Detect which cell encompasses the target text, then output its (X, Y) center coordinate. 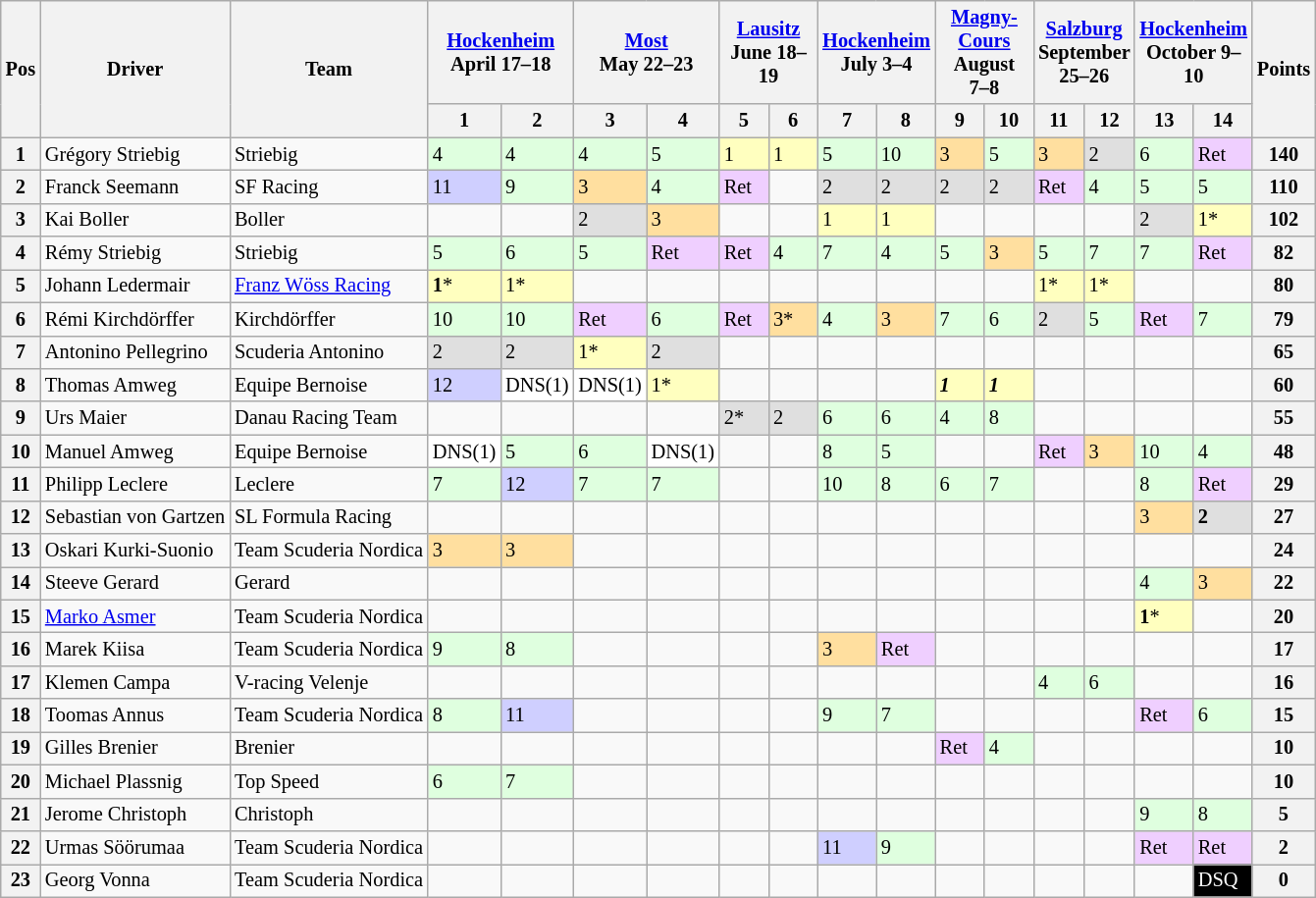
Antonino Pellegrino (135, 352)
24 (1284, 551)
Georg Vonna (135, 880)
Leclere (329, 484)
Jerome Christoph (135, 815)
0 (1284, 880)
Grégory Striebig (135, 154)
Gilles Brenier (135, 748)
Marek Kiisa (135, 649)
Toomas Annus (135, 715)
29 (1284, 484)
80 (1284, 286)
Points (1284, 69)
60 (1284, 385)
Urs Maier (135, 418)
19 (21, 748)
Scuderia Antonino (329, 352)
Steeve Gerard (135, 583)
Magny-CoursAugust7–8 (984, 52)
SL Formula Racing (329, 517)
Manuel Amweg (135, 451)
HockenheimJuly 3–4 (876, 52)
Danau Racing Team (329, 418)
DSQ (1223, 880)
HockenheimApril 17–18 (500, 52)
18 (21, 715)
Franck Seemann (135, 186)
140 (1284, 154)
Klemen Campa (135, 682)
Rémy Striebig (135, 253)
Kirchdörffer (329, 319)
Franz Wöss Racing (329, 286)
MostMay 22–23 (646, 52)
Marko Asmer (135, 616)
Oskari Kurki-Suonio (135, 551)
Boller (329, 220)
LausitzJune 18–19 (768, 52)
Gerard (329, 583)
Rémi Kirchdörffer (135, 319)
3* (793, 319)
Johann Ledermair (135, 286)
Brenier (329, 748)
27 (1284, 517)
SF Racing (329, 186)
Philipp Leclere (135, 484)
23 (21, 880)
Team (329, 69)
110 (1284, 186)
21 (21, 815)
Sebastian von Gartzen (135, 517)
Kai Boller (135, 220)
V-racing Velenje (329, 682)
48 (1284, 451)
Top Speed (329, 781)
Christoph (329, 815)
79 (1284, 319)
65 (1284, 352)
102 (1284, 220)
Pos (21, 69)
55 (1284, 418)
2* (744, 418)
82 (1284, 253)
Urmas Söörumaa (135, 847)
Driver (135, 69)
Michael Plassnig (135, 781)
HockenheimOctober 9–10 (1193, 52)
Thomas Amweg (135, 385)
SalzburgSeptember 25–26 (1083, 52)
